Scan for the cell matching the given text and deliver its (x, y) coordinate at center. 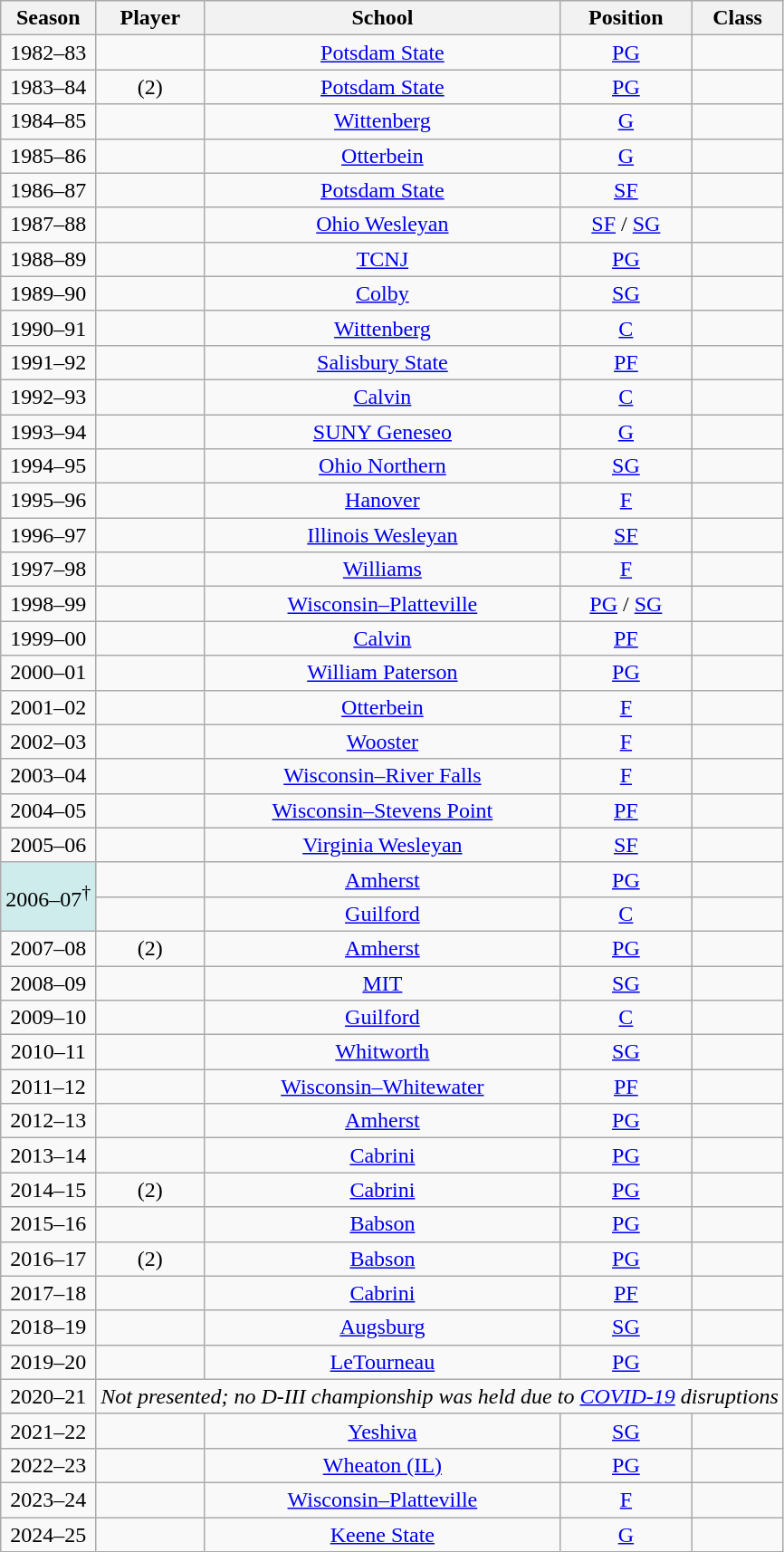
1993–94 (49, 432)
1991–92 (49, 362)
1992–93 (49, 397)
2017–18 (49, 1293)
1989–90 (49, 293)
1984–85 (49, 121)
Yeshiva (382, 1431)
2011–12 (49, 1087)
2008–09 (49, 982)
2013–14 (49, 1155)
2022–23 (49, 1465)
Wheaton (IL) (382, 1465)
1983–84 (49, 87)
Whitworth (382, 1052)
2023–24 (49, 1499)
1995–96 (49, 501)
Augsburg (382, 1327)
1987–88 (49, 225)
2009–10 (49, 1018)
SUNY Geneseo (382, 432)
PG / SG (626, 604)
School (382, 18)
2018–19 (49, 1327)
Class (738, 18)
Player (150, 18)
2010–11 (49, 1052)
2012–13 (49, 1121)
MIT (382, 982)
2000–01 (49, 673)
2015–16 (49, 1224)
2002–03 (49, 742)
2019–20 (49, 1362)
Hanover (382, 501)
Wisconsin–Whitewater (382, 1087)
1990–91 (49, 328)
2001–02 (49, 707)
Position (626, 18)
1996–97 (49, 535)
Wisconsin–Stevens Point (382, 810)
2021–22 (49, 1431)
2024–25 (49, 1535)
1986–87 (49, 190)
LeTourneau (382, 1362)
1999–00 (49, 638)
2004–05 (49, 810)
Salisbury State (382, 362)
2003–04 (49, 776)
1982–83 (49, 53)
TCNJ (382, 259)
2020–21 (49, 1396)
Wooster (382, 742)
1988–89 (49, 259)
Illinois Wesleyan (382, 535)
2005–06 (49, 845)
1985–86 (49, 156)
1998–99 (49, 604)
Wisconsin–River Falls (382, 776)
Keene State (382, 1535)
Colby (382, 293)
1994–95 (49, 466)
William Paterson (382, 673)
2006–07† (49, 896)
1997–98 (49, 570)
2014–15 (49, 1190)
Virginia Wesleyan (382, 845)
Ohio Wesleyan (382, 225)
SF / SG (626, 225)
Ohio Northern (382, 466)
Williams (382, 570)
Season (49, 18)
2016–17 (49, 1259)
2007–08 (49, 948)
Not presented; no D-III championship was held due to COVID-19 disruptions (440, 1396)
